Provide the (x, y) coordinate of the cell's center where the given text is located.  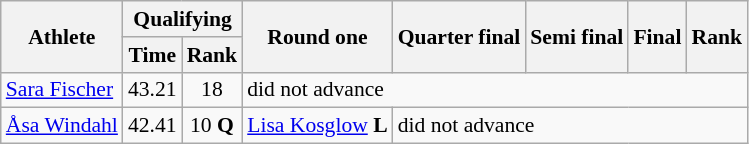
42.41 (152, 126)
Sara Fischer (62, 90)
Round one (317, 36)
Semi final (576, 36)
Time (152, 55)
Lisa Kosglow L (317, 126)
18 (212, 90)
Qualifying (182, 19)
Athlete (62, 36)
Åsa Windahl (62, 126)
Final (657, 36)
43.21 (152, 90)
10 Q (212, 126)
Quarter final (460, 36)
